From the cell containing the given text, extract its center point as (x, y) coordinate. 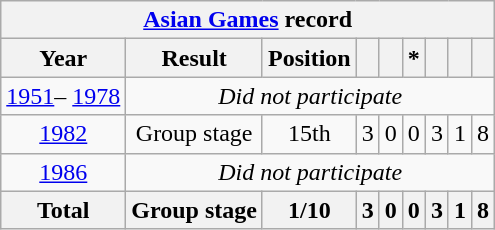
1986 (64, 172)
Total (64, 210)
Asian Games record (248, 20)
Position (309, 58)
15th (309, 134)
1/10 (309, 210)
Year (64, 58)
1982 (64, 134)
1951– 1978 (64, 96)
Result (194, 58)
* (414, 58)
